Provide the [X, Y] coordinate of the cell's center where the given text is located.  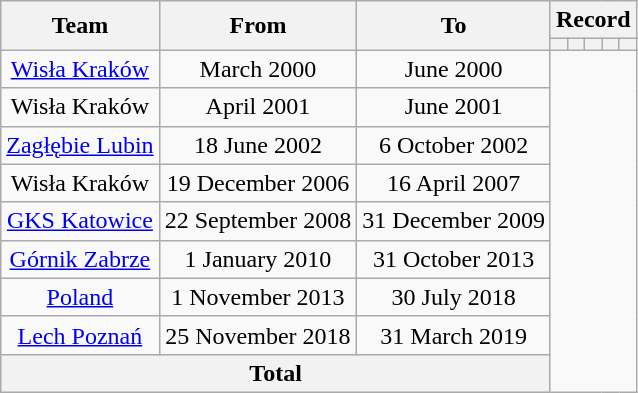
6 October 2002 [454, 145]
1 January 2010 [258, 259]
Lech Poznań [80, 335]
16 April 2007 [454, 183]
Poland [80, 297]
25 November 2018 [258, 335]
22 September 2008 [258, 221]
31 December 2009 [454, 221]
19 December 2006 [258, 183]
GKS Katowice [80, 221]
April 2001 [258, 107]
March 2000 [258, 69]
Record [593, 20]
31 October 2013 [454, 259]
31 March 2019 [454, 335]
Team [80, 26]
To [454, 26]
1 November 2013 [258, 297]
Górnik Zabrze [80, 259]
30 July 2018 [454, 297]
June 2000 [454, 69]
Total [276, 373]
June 2001 [454, 107]
18 June 2002 [258, 145]
Zagłębie Lubin [80, 145]
From [258, 26]
